Search for the cell housing the specified text and yield its (X, Y) center coordinate. 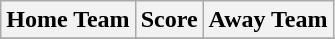
Away Team (268, 20)
Score (169, 20)
Home Team (68, 20)
